Return [x, y] of the center of cell containing provided text 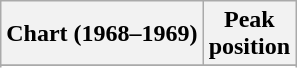
Peakposition [249, 34]
Chart (1968–1969) [102, 34]
